Pinpoint the cell where the given text exists, returning its (X, Y) midpoint coordinate. 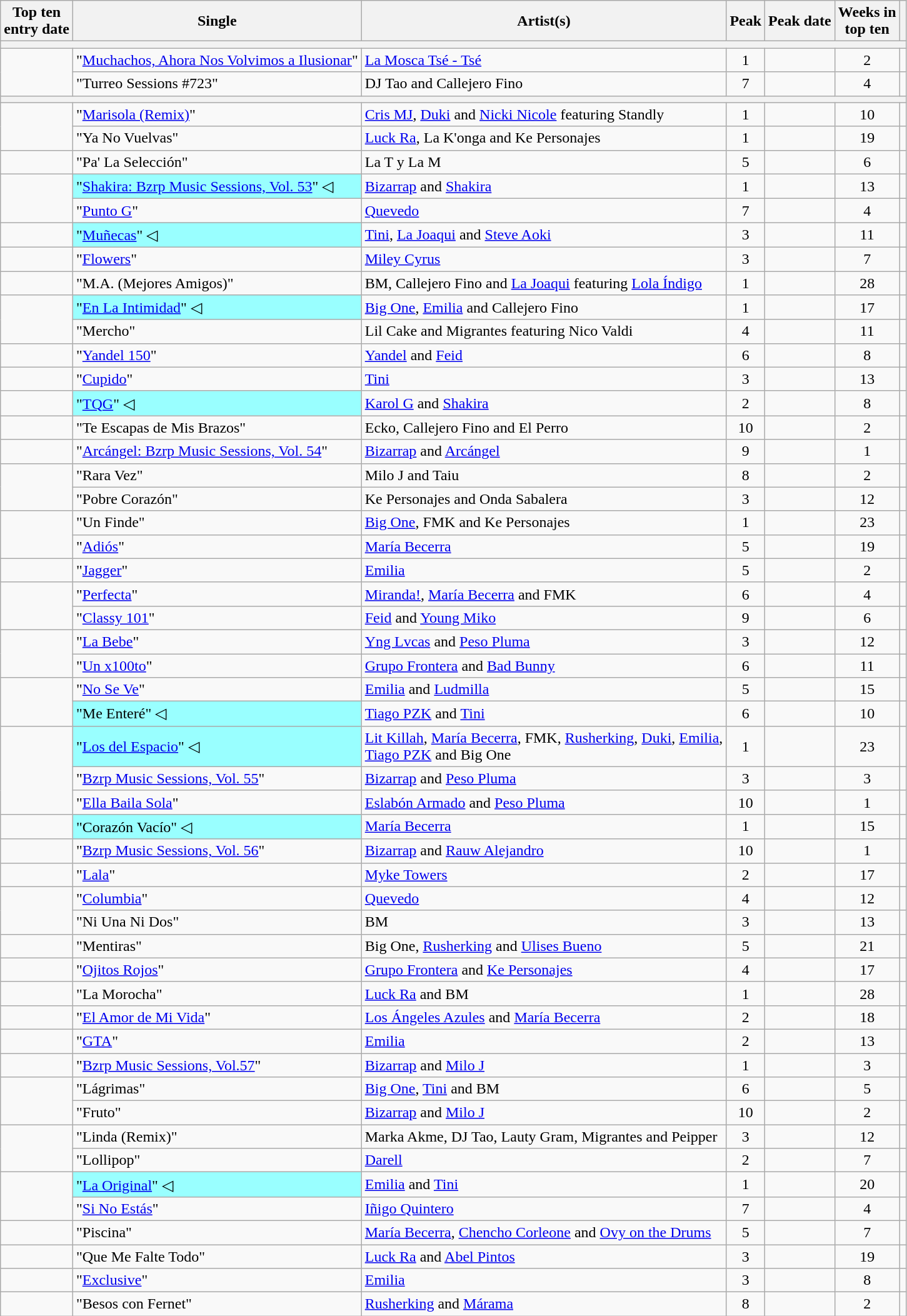
Milo J and Taiu (544, 475)
"Mentiras" (217, 946)
Tini (544, 379)
"La Original" ◁ (217, 1185)
Big One, Emilia and Callejero Fino (544, 308)
"Un Finde" (217, 523)
18 (867, 1017)
"Muñecas" ◁ (217, 235)
"Lágrimas" (217, 1089)
"Rara Vez" (217, 475)
María Becerra, Chencho Corleone and Ovy on the Drums (544, 1232)
"Si No Estás" (217, 1208)
"Turreo Sessions #723" (217, 84)
BM, Callejero Fino and La Joaqui featuring Lola Índigo (544, 283)
"Yandel 150" (217, 355)
"M.A. (Mejores Amigos)" (217, 283)
"Fruto" (217, 1113)
"Piscina" (217, 1232)
Grupo Frontera and Bad Bunny (544, 666)
Eslabón Armado and Peso Pluma (544, 802)
Cris MJ, Duki and Nicki Nicole featuring Standly (544, 114)
21 (867, 946)
La Mosca Tsé - Tsé (544, 60)
"Ella Baila Sola" (217, 802)
Rusherking and Márama (544, 1304)
Emilia and Tini (544, 1185)
Miranda!, María Becerra and FMK (544, 594)
"Lala" (217, 875)
Lit Killah, María Becerra, FMK, Rusherking, Duki, Emilia,Tiago PZK and Big One (544, 746)
"Linda (Remix)" (217, 1137)
"Adiós" (217, 546)
Weeks intop ten (867, 21)
"Pa' La Selección" (217, 162)
"Flowers" (217, 259)
"Besos con Fernet" (217, 1304)
Peak date (800, 21)
Grupo Frontera and Ke Personajes (544, 970)
Luck Ra and Abel Pintos (544, 1256)
"En La Intimidad" ◁ (217, 308)
"Te Escapas de Mis Brazos" (217, 428)
DJ Tao and Callejero Fino (544, 84)
Lil Cake and Migrantes featuring Nico Valdi (544, 331)
Los Ángeles Azules and María Becerra (544, 1017)
"La Morocha" (217, 993)
"Bzrp Music Sessions, Vol. 56" (217, 851)
"Punto G" (217, 211)
Top tenentry date (37, 21)
BM (544, 922)
"Que Me Falte Todo" (217, 1256)
Big One, Tini and BM (544, 1089)
"Los del Espacio" ◁ (217, 746)
"Classy 101" (217, 618)
"Jagger" (217, 570)
Marka Akme, DJ Tao, Lauty Gram, Migrantes and Peipper (544, 1137)
"TQG" ◁ (217, 403)
Karol G and Shakira (544, 403)
Single (217, 21)
"Cupido" (217, 379)
Bizarrap and Shakira (544, 186)
"Bzrp Music Sessions, Vol. 55" (217, 778)
"Bzrp Music Sessions, Vol.57" (217, 1065)
Ke Personajes and Onda Sabalera (544, 499)
"Pobre Corazón" (217, 499)
"Arcángel: Bzrp Music Sessions, Vol. 54" (217, 451)
Luck Ra, La K'onga and Ke Personajes (544, 138)
"Un x100to" (217, 666)
"Ojitos Rojos" (217, 970)
"Muchachos, Ahora Nos Volvimos a Ilusionar" (217, 60)
Bizarrap and Rauw Alejandro (544, 851)
"Marisola (Remix)" (217, 114)
Myke Towers (544, 875)
Peak (746, 21)
"Ya No Vuelvas" (217, 138)
"GTA" (217, 1041)
"Me Enteré" ◁ (217, 714)
Iñigo Quintero (544, 1208)
Luck Ra and BM (544, 993)
Emilia and Ludmilla (544, 690)
Tini, La Joaqui and Steve Aoki (544, 235)
Yng Lvcas and Peso Pluma (544, 641)
Darell (544, 1160)
Miley Cyrus (544, 259)
"No Se Ve" (217, 690)
"Shakira: Bzrp Music Sessions, Vol. 53" ◁ (217, 186)
Yandel and Feid (544, 355)
Big One, FMK and Ke Personajes (544, 523)
Tiago PZK and Tini (544, 714)
Feid and Young Miko (544, 618)
Artist(s) (544, 21)
La T y La M (544, 162)
"El Amor de Mi Vida" (217, 1017)
"Corazón Vacío" ◁ (217, 826)
"Ni Una Ni Dos" (217, 922)
"Columbia" (217, 898)
"Mercho" (217, 331)
"Perfecta" (217, 594)
"Exclusive" (217, 1280)
Big One, Rusherking and Ulises Bueno (544, 946)
"La Bebe" (217, 641)
"Lollipop" (217, 1160)
Bizarrap and Peso Pluma (544, 778)
Bizarrap and Arcángel (544, 451)
20 (867, 1185)
Ecko, Callejero Fino and El Perro (544, 428)
